Determine the (x, y) coordinate at the center of the cell enclosing the given text.  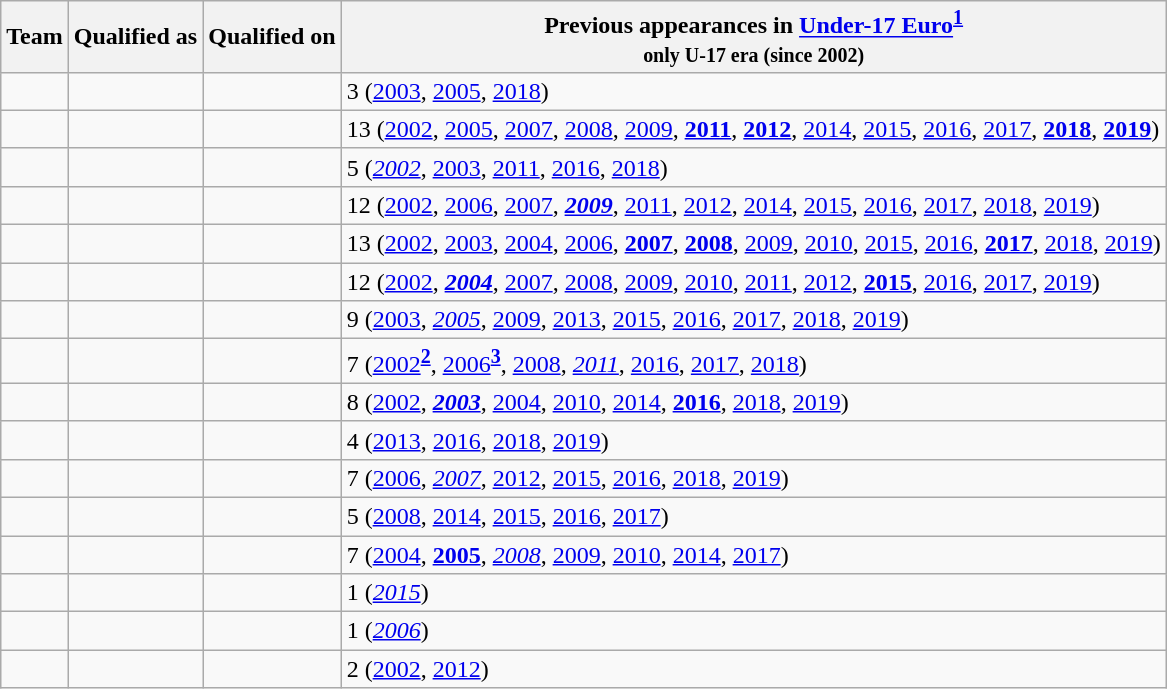
12 (2002, 2006, 2007, 2009, 2011, 2012, 2014, 2015, 2016, 2017, 2018, 2019) (754, 205)
5 (2002, 2003, 2011, 2016, 2018) (754, 167)
Qualified as (135, 37)
7 (2006, 2007, 2012, 2015, 2016, 2018, 2019) (754, 478)
Qualified on (272, 37)
9 (2003, 2005, 2009, 2013, 2015, 2016, 2017, 2018, 2019) (754, 320)
Team (35, 37)
5 (2008, 2014, 2015, 2016, 2017) (754, 516)
3 (2003, 2005, 2018) (754, 91)
Previous appearances in Under-17 Euro1only U-17 era (since 2002) (754, 37)
7 (2004, 2005, 2008, 2009, 2010, 2014, 2017) (754, 555)
1 (2006) (754, 631)
2 (2002, 2012) (754, 669)
1 (2015) (754, 593)
13 (2002, 2003, 2004, 2006, 2007, 2008, 2009, 2010, 2015, 2016, 2017, 2018, 2019) (754, 244)
4 (2013, 2016, 2018, 2019) (754, 440)
12 (2002, 2004, 2007, 2008, 2009, 2010, 2011, 2012, 2015, 2016, 2017, 2019) (754, 282)
8 (2002, 2003, 2004, 2010, 2014, 2016, 2018, 2019) (754, 402)
7 (20022, 20063, 2008, 2011, 2016, 2017, 2018) (754, 362)
13 (2002, 2005, 2007, 2008, 2009, 2011, 2012, 2014, 2015, 2016, 2017, 2018, 2019) (754, 129)
